For the text-containing cell, return its midpoint in [x, y] coordinate format. 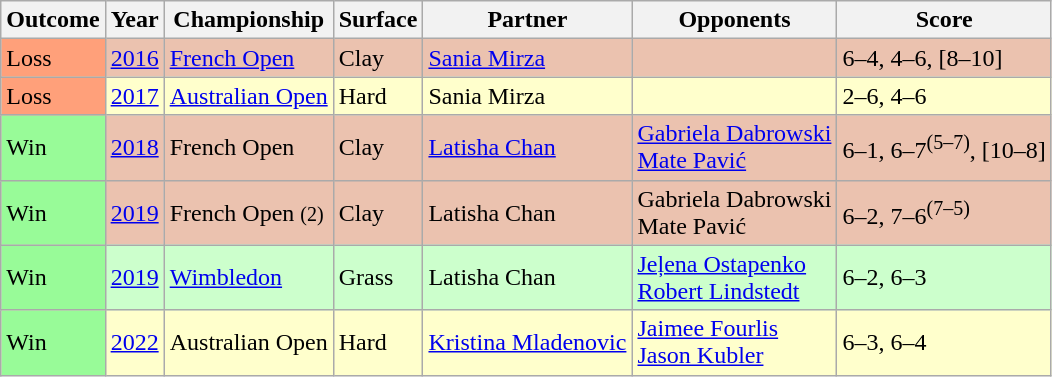
Outcome [53, 20]
Partner [528, 20]
6–2, 7–6(7–5) [944, 212]
6–1, 6–7(5–7), [10–8] [944, 148]
Championship [248, 20]
Year [134, 20]
6–2, 6–3 [944, 278]
2018 [134, 148]
Jaimee Fourlis Jason Kubler [734, 342]
2–6, 4–6 [944, 96]
Wimbledon [248, 278]
French Open (2) [248, 212]
6–3, 6–4 [944, 342]
Surface [378, 20]
2017 [134, 96]
Opponents [734, 20]
Kristina Mladenovic [528, 342]
6–4, 4–6, [8–10] [944, 58]
Score [944, 20]
2022 [134, 342]
Grass [378, 278]
Jeļena Ostapenko Robert Lindstedt [734, 278]
2016 [134, 58]
